Provide the (x, y) coordinate of the cell's center where the given text is located.  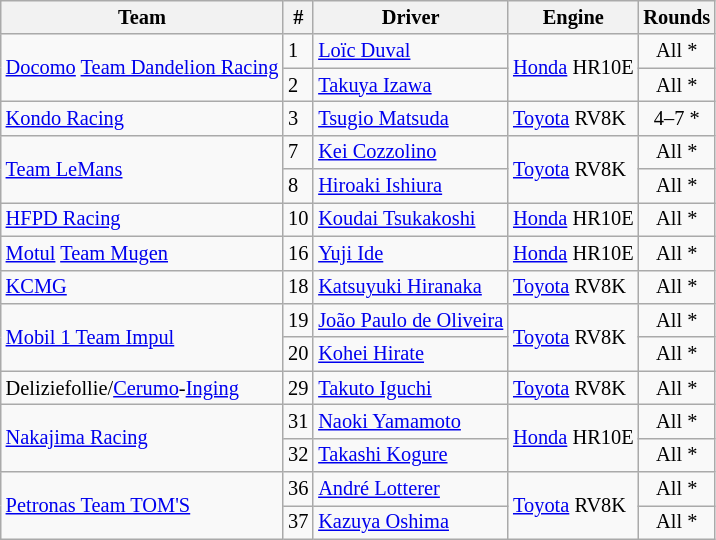
Driver (410, 17)
20 (298, 354)
Tsugio Matsuda (410, 118)
37 (298, 522)
Katsuyuki Hiranaka (410, 287)
Docomo Team Dandelion Racing (142, 68)
André Lotterer (410, 489)
# (298, 17)
18 (298, 287)
Loïc Duval (410, 51)
32 (298, 455)
3 (298, 118)
Koudai Tsukakoshi (410, 219)
1 (298, 51)
Takuya Izawa (410, 85)
Engine (573, 17)
Kohei Hirate (410, 354)
HFPD Racing (142, 219)
29 (298, 388)
Nakajima Racing (142, 438)
Yuji Ide (410, 253)
Motul Team Mugen (142, 253)
10 (298, 219)
KCMG (142, 287)
Kazuya Oshima (410, 522)
Mobil 1 Team Impul (142, 336)
Takuto Iguchi (410, 388)
19 (298, 320)
16 (298, 253)
8 (298, 186)
2 (298, 85)
Naoki Yamamoto (410, 421)
Petronas Team TOM'S (142, 506)
7 (298, 152)
Team LeMans (142, 168)
João Paulo de Oliveira (410, 320)
Team (142, 17)
Kondo Racing (142, 118)
Takashi Kogure (410, 455)
Hiroaki Ishiura (410, 186)
Kei Cozzolino (410, 152)
36 (298, 489)
31 (298, 421)
4–7 * (676, 118)
Rounds (676, 17)
Deliziefollie/Cerumo-Inging (142, 388)
